Capture the cell that displays the provided text and extract its [x, y] central coordinate. 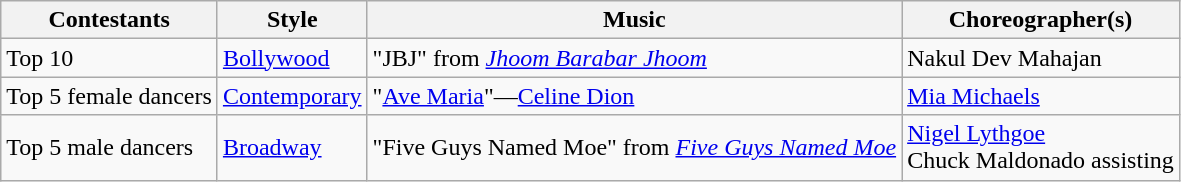
"Five Guys Named Moe" from Five Guys Named Moe [634, 148]
Mia Michaels [1041, 96]
Style [292, 20]
Choreographer(s) [1041, 20]
Contemporary [292, 96]
Nakul Dev Mahajan [1041, 58]
Contestants [110, 20]
"Ave Maria"—Celine Dion [634, 96]
Nigel LythgoeChuck Maldonado assisting [1041, 148]
Top 5 female dancers [110, 96]
Bollywood [292, 58]
Top 5 male dancers [110, 148]
"JBJ" from Jhoom Barabar Jhoom [634, 58]
Top 10 [110, 58]
Music [634, 20]
Broadway [292, 148]
